Return the [X, Y] coordinate for the center point of the cell that contains the specified text.  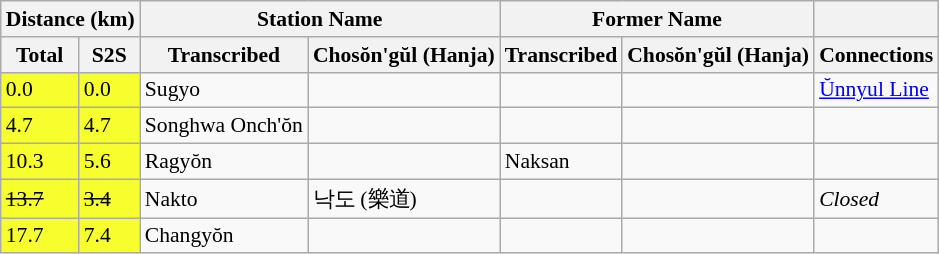
Naksan [561, 162]
S2S [110, 55]
Distance (km) [70, 19]
3.4 [110, 198]
13.7 [40, 198]
7.4 [110, 236]
Sugyo [224, 90]
Changyŏn [224, 236]
Songhwa Onch'ŏn [224, 126]
Ŭnnyul Line [876, 90]
10.3 [40, 162]
Nakto [224, 198]
Total [40, 55]
17.7 [40, 236]
Closed [876, 198]
Former Name [657, 19]
Ragyŏn [224, 162]
5.6 [110, 162]
Station Name [320, 19]
Connections [876, 55]
낙도 (樂道) [404, 198]
